Search for the cell housing the specified text and yield its (x, y) center coordinate. 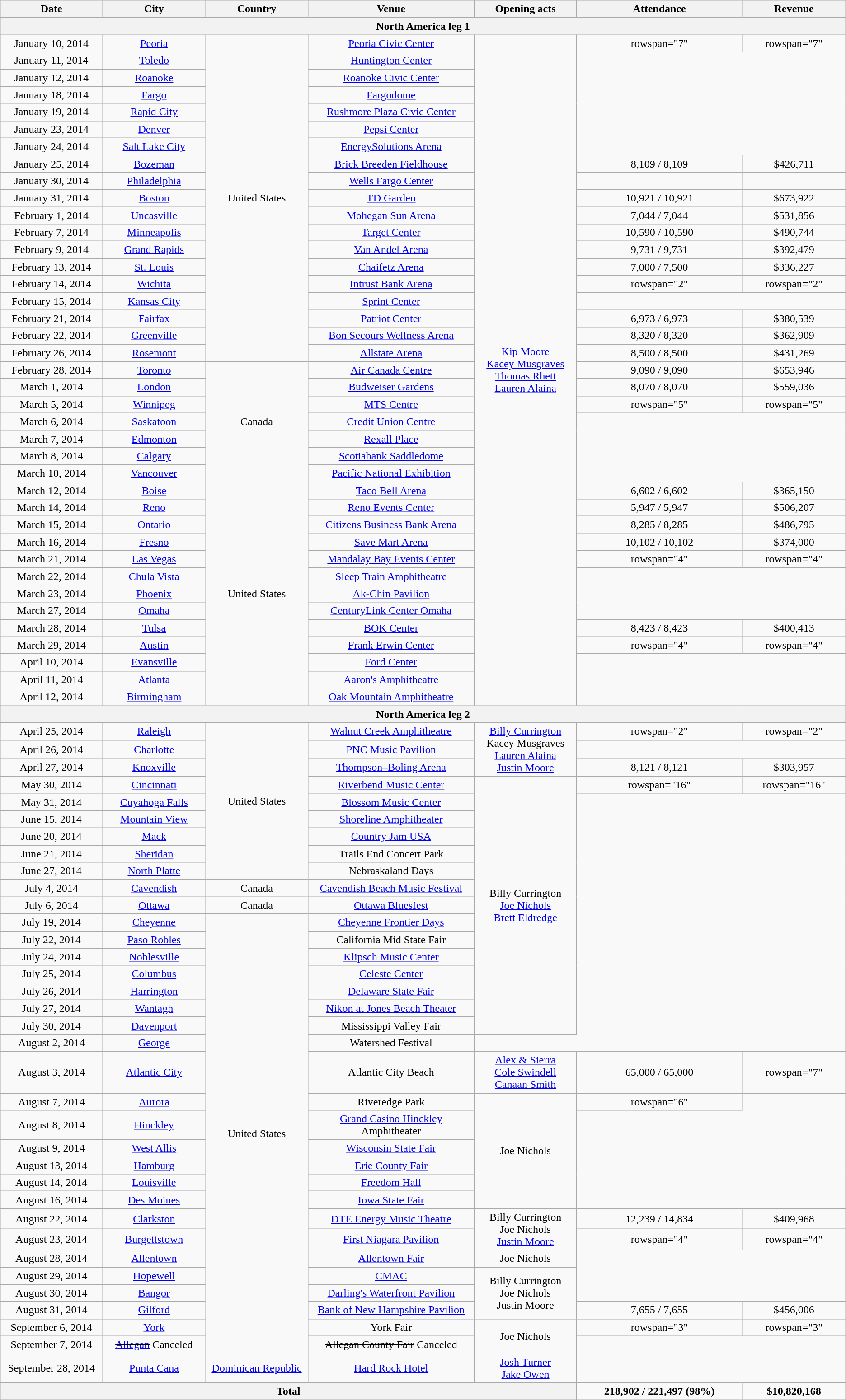
April 27, 2014 (52, 768)
Charlotte (154, 749)
Blossom Music Center (391, 802)
Venue (391, 9)
April 26, 2014 (52, 749)
August 23, 2014 (52, 1240)
Opening acts (526, 9)
Kip MooreKacey MusgravesThomas RhettLauren Alaina (526, 370)
Attendance (660, 9)
Saskatoon (154, 421)
Mack (154, 837)
June 20, 2014 (52, 837)
Reno Events Center (391, 508)
March 29, 2014 (52, 645)
January 23, 2014 (52, 129)
Las Vegas (154, 559)
$303,957 (794, 768)
March 22, 2014 (52, 576)
8,285 / 8,285 (660, 525)
Fargo (154, 95)
June 15, 2014 (52, 819)
Taco Bell Arena (391, 490)
Brick Breeden Fieldhouse (391, 164)
West Allis (154, 1148)
April 12, 2014 (52, 697)
Bon Secours Wellness Arena (391, 336)
Budweiser Gardens (391, 387)
$426,711 (794, 164)
Alex & SierraCole SwindellCanaan Smith (526, 1072)
Scotiabank Saddledome (391, 456)
March 14, 2014 (52, 508)
July 27, 2014 (52, 1008)
Mohegan Sun Arena (391, 215)
Josh TurnerJake Owen (526, 1368)
Dominican Republic (257, 1368)
Ontario (154, 525)
Atlantic City (154, 1072)
Riverbend Music Center (391, 785)
February 13, 2014 (52, 267)
Cincinnati (154, 785)
Peoria Civic Center (391, 43)
rowspan="6" (660, 1102)
8,500 / 8,500 (660, 353)
Oak Mountain Amphitheatre (391, 697)
Aurora (154, 1102)
Allstate Arena (391, 353)
Minneapolis (154, 233)
September 6, 2014 (52, 1327)
July 6, 2014 (52, 905)
Wichita (154, 284)
March 10, 2014 (52, 473)
Winnipeg (154, 404)
Kansas City (154, 301)
Uncasville (154, 215)
August 8, 2014 (52, 1125)
Billy CurringtonKacey MusgravesLauren AlainaJustin Moore (526, 749)
Iowa State Fair (391, 1200)
Darling's Waterfront Pavilion (391, 1293)
Toronto (154, 370)
Allentown Fair (391, 1259)
Save Mart Arena (391, 542)
CenturyLink Center Omaha (391, 611)
Boston (154, 198)
Fairfax (154, 318)
August 16, 2014 (52, 1200)
January 12, 2014 (52, 78)
Thompson–Boling Arena (391, 768)
August 9, 2014 (52, 1148)
TD Garden (391, 198)
September 28, 2014 (52, 1368)
Van Andel Arena (391, 250)
Patriot Center (391, 318)
July 22, 2014 (52, 940)
Toledo (154, 61)
Hamburg (154, 1166)
Nikon at Jones Beach Theater (391, 1008)
Pacific National Exhibition (391, 473)
February 22, 2014 (52, 336)
BOK Center (391, 628)
June 21, 2014 (52, 854)
Chaifetz Arena (391, 267)
City (154, 9)
April 25, 2014 (52, 731)
January 19, 2014 (52, 112)
January 11, 2014 (52, 61)
$409,968 (794, 1219)
$431,269 (794, 353)
St. Louis (154, 267)
Allentown (154, 1259)
5,947 / 5,947 (660, 508)
Klipsch Music Center (391, 957)
PNC Music Pavilion (391, 749)
EnergySolutions Arena (391, 146)
North America leg 2 (423, 714)
Aaron's Amphitheatre (391, 679)
Harrington (154, 991)
Atlantic City Beach (391, 1072)
Bozeman (154, 164)
April 10, 2014 (52, 662)
Wisconsin State Fair (391, 1148)
6,973 / 6,973 (660, 318)
$673,922 (794, 198)
Air Canada Centre (391, 370)
March 23, 2014 (52, 594)
Rushmore Plaza Civic Center (391, 112)
August 29, 2014 (52, 1276)
February 21, 2014 (52, 318)
London (154, 387)
Credit Union Centre (391, 421)
Grand Rapids (154, 250)
10,921 / 10,921 (660, 198)
Chula Vista (154, 576)
Cuyahoga Falls (154, 802)
Columbus (154, 974)
Reno (154, 508)
March 21, 2014 (52, 559)
Wantagh (154, 1008)
Rexall Place (391, 439)
August 7, 2014 (52, 1102)
Boise (154, 490)
Mississippi Valley Fair (391, 1025)
April 11, 2014 (52, 679)
8,070 / 8,070 (660, 387)
May 31, 2014 (52, 802)
May 30, 2014 (52, 785)
Philadelphia (154, 181)
Date (52, 9)
Tulsa (154, 628)
January 31, 2014 (52, 198)
8,320 / 8,320 (660, 336)
9,090 / 9,090 (660, 370)
August 14, 2014 (52, 1183)
George (154, 1043)
Davenport (154, 1025)
California Mid State Fair (391, 940)
$506,207 (794, 508)
August 31, 2014 (52, 1310)
Knoxville (154, 768)
July 19, 2014 (52, 922)
January 10, 2014 (52, 43)
6,602 / 6,602 (660, 490)
Walnut Creek Amphitheatre (391, 731)
Erie County Fair (391, 1166)
Allegan County Fair Canceled (391, 1344)
Burgettstown (154, 1240)
Punta Cana (154, 1368)
Edmonton (154, 439)
Wells Fargo Center (391, 181)
March 15, 2014 (52, 525)
Ford Center (391, 662)
Denver (154, 129)
Roanoke Civic Center (391, 78)
March 1, 2014 (52, 387)
Bank of New Hampshire Pavilion (391, 1310)
Ak-Chin Pavilion (391, 594)
Intrust Bank Arena (391, 284)
March 7, 2014 (52, 439)
$374,000 (794, 542)
7,044 / 7,044 (660, 215)
Gilford (154, 1310)
Paso Robles (154, 940)
March 28, 2014 (52, 628)
7,655 / 7,655 (660, 1310)
Raleigh (154, 731)
9,731 / 9,731 (660, 250)
$362,909 (794, 336)
York (154, 1327)
Greenville (154, 336)
February 7, 2014 (52, 233)
March 8, 2014 (52, 456)
Hinckley (154, 1125)
CMAC (391, 1276)
Mountain View (154, 819)
$336,227 (794, 267)
Sprint Center (391, 301)
Fargodome (391, 95)
Celeste Center (391, 974)
Peoria (154, 43)
$653,946 (794, 370)
August 28, 2014 (52, 1259)
July 24, 2014 (52, 957)
Mandalay Bay Events Center (391, 559)
North Platte (154, 871)
$559,036 (794, 387)
July 25, 2014 (52, 974)
January 24, 2014 (52, 146)
$400,413 (794, 628)
Total (288, 1391)
York Fair (391, 1327)
June 27, 2014 (52, 871)
July 4, 2014 (52, 888)
February 15, 2014 (52, 301)
Country (257, 9)
10,102 / 10,102 (660, 542)
Target Center (391, 233)
Rapid City (154, 112)
Vancouver (154, 473)
Revenue (794, 9)
North America leg 1 (423, 26)
$392,479 (794, 250)
Phoenix (154, 594)
March 16, 2014 (52, 542)
February 1, 2014 (52, 215)
Roanoke (154, 78)
$456,006 (794, 1310)
Salt Lake City (154, 146)
September 7, 2014 (52, 1344)
Ottawa Bluesfest (391, 905)
March 6, 2014 (52, 421)
Allegan Canceled (154, 1344)
Nebraskaland Days (391, 871)
Hard Rock Hotel (391, 1368)
Huntington Center (391, 61)
Grand Casino Hinckley Amphitheater (391, 1125)
Country Jam USA (391, 837)
Sheridan (154, 854)
$486,795 (794, 525)
Citizens Business Bank Arena (391, 525)
$531,856 (794, 215)
$10,820,168 (794, 1391)
February 14, 2014 (52, 284)
Noblesville (154, 957)
Watershed Festival (391, 1043)
Delaware State Fair (391, 991)
Shoreline Amphitheater (391, 819)
Rosemont (154, 353)
Omaha (154, 611)
July 26, 2014 (52, 991)
Louisville (154, 1183)
January 18, 2014 (52, 95)
MTS Centre (391, 404)
February 26, 2014 (52, 353)
Pepsi Center (391, 129)
Billy CurringtonJoe NicholsBrett Eldredge (526, 905)
8,121 / 8,121 (660, 768)
Calgary (154, 456)
February 9, 2014 (52, 250)
Austin (154, 645)
$365,150 (794, 490)
Birmingham (154, 697)
65,000 / 65,000 (660, 1072)
Trails End Concert Park (391, 854)
Cheyenne (154, 922)
8,109 / 8,109 (660, 164)
Ottawa (154, 905)
August 13, 2014 (52, 1166)
8,423 / 8,423 (660, 628)
12,239 / 14,834 (660, 1219)
Clarkston (154, 1219)
First Niagara Pavilion (391, 1240)
Atlanta (154, 679)
August 3, 2014 (52, 1072)
Evansville (154, 662)
Frank Erwin Center (391, 645)
August 30, 2014 (52, 1293)
August 2, 2014 (52, 1043)
February 28, 2014 (52, 370)
January 30, 2014 (52, 181)
10,590 / 10,590 (660, 233)
$380,539 (794, 318)
March 27, 2014 (52, 611)
Riveredge Park (391, 1102)
Freedom Hall (391, 1183)
Hopewell (154, 1276)
218,902 / 221,497 (98%) (660, 1391)
Des Moines (154, 1200)
March 5, 2014 (52, 404)
March 12, 2014 (52, 490)
July 30, 2014 (52, 1025)
Sleep Train Amphitheatre (391, 576)
Cavendish Beach Music Festival (391, 888)
7,000 / 7,500 (660, 267)
$490,744 (794, 233)
Bangor (154, 1293)
Fresno (154, 542)
Cavendish (154, 888)
DTE Energy Music Theatre (391, 1219)
Cheyenne Frontier Days (391, 922)
January 25, 2014 (52, 164)
August 22, 2014 (52, 1219)
